Provide the (X, Y) coordinate of the cell's center where the given text is located.  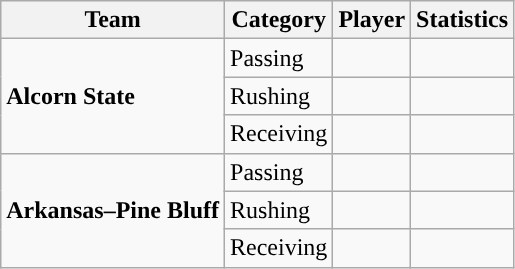
Team (113, 20)
Statistics (462, 20)
Arkansas–Pine Bluff (113, 210)
Player (372, 20)
Category (279, 20)
Alcorn State (113, 96)
